From the cell containing the given text, extract its center point as (x, y) coordinate. 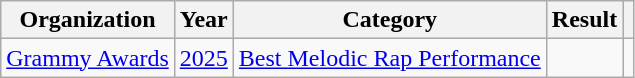
2025 (204, 58)
Result (584, 20)
Best Melodic Rap Performance (390, 58)
Grammy Awards (88, 58)
Category (390, 20)
Year (204, 20)
Organization (88, 20)
